Scan for the cell matching the given text and deliver its (X, Y) coordinate at center. 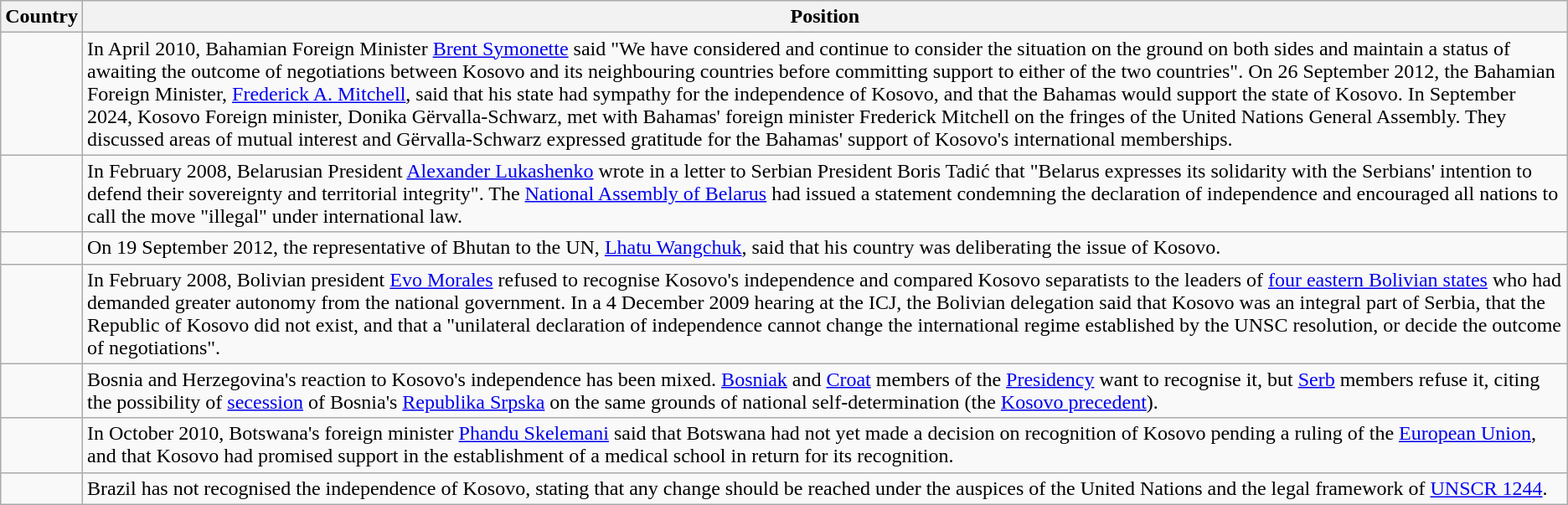
Country (42, 17)
On 19 September 2012, the representative of Bhutan to the UN, Lhatu Wangchuk, said that his country was deliberating the issue of Kosovo. (824, 248)
Position (824, 17)
